From the cell containing the given text, extract its center point as (x, y) coordinate. 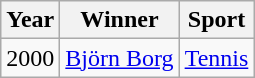
Sport (216, 20)
Winner (120, 20)
Year (30, 20)
Tennis (216, 58)
Björn Borg (120, 58)
2000 (30, 58)
